Return (x, y) of the center of cell containing provided text 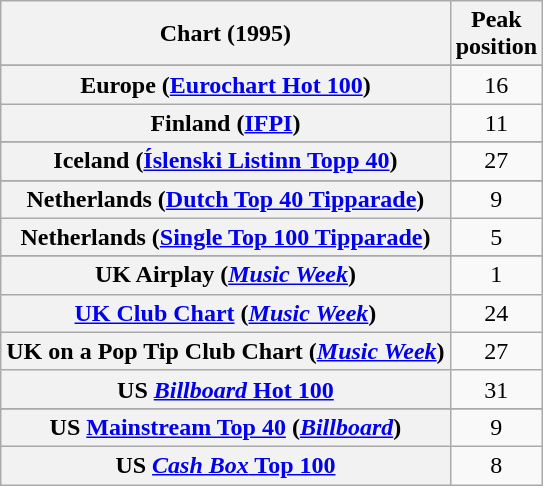
US Mainstream Top 40 (Billboard) (226, 427)
UK Airplay (Music Week) (226, 275)
24 (496, 313)
Peakposition (496, 34)
8 (496, 465)
11 (496, 123)
16 (496, 85)
5 (496, 237)
Netherlands (Dutch Top 40 Tipparade) (226, 199)
Iceland (Íslenski Listinn Topp 40) (226, 161)
US Cash Box Top 100 (226, 465)
Europe (Eurochart Hot 100) (226, 85)
UK Club Chart (Music Week) (226, 313)
1 (496, 275)
Netherlands (Single Top 100 Tipparade) (226, 237)
UK on a Pop Tip Club Chart (Music Week) (226, 351)
US Billboard Hot 100 (226, 389)
Finland (IFPI) (226, 123)
31 (496, 389)
Chart (1995) (226, 34)
